Pinpoint the cell where the given text exists, returning its (X, Y) midpoint coordinate. 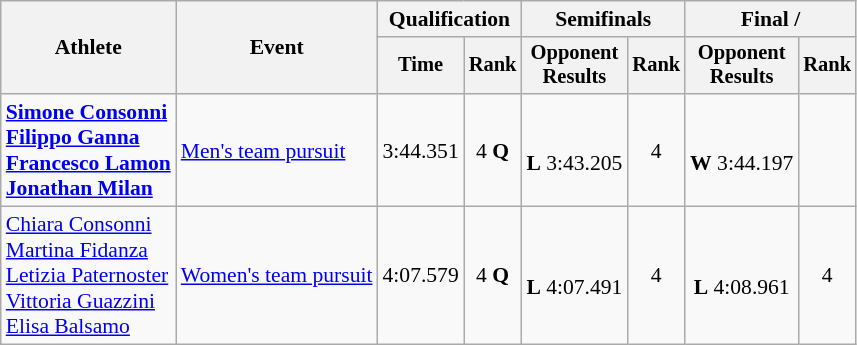
4:07.579 (420, 276)
3:44.351 (420, 150)
Time (420, 66)
L 3:43.205 (574, 150)
Athlete (88, 48)
L 4:07.491 (574, 276)
Event (277, 48)
Semifinals (603, 19)
Men's team pursuit (277, 150)
Women's team pursuit (277, 276)
Qualification (449, 19)
L 4:08.961 (742, 276)
Simone ConsonniFilippo GannaFrancesco LamonJonathan Milan (88, 150)
Final / (770, 19)
Chiara ConsonniMartina FidanzaLetizia PaternosterVittoria GuazziniElisa Balsamo (88, 276)
W 3:44.197 (742, 150)
